Provide the [X, Y] coordinate of the cell's center where the given text is located.  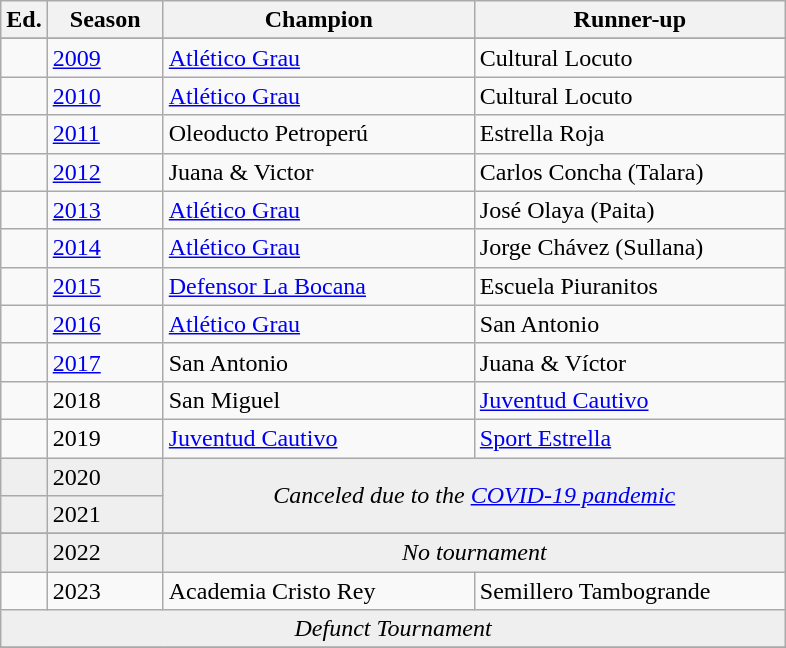
Season [105, 20]
Oleoducto Petroperú [318, 134]
Runner-up [630, 20]
2009 [105, 58]
Ed. [24, 20]
Defunct Tournament [394, 629]
2023 [105, 591]
2012 [105, 172]
2021 [105, 515]
2020 [105, 477]
Canceled due to the COVID-19 pandemic [474, 496]
San Miguel [318, 400]
Semillero Tambogrande [630, 591]
2013 [105, 210]
Jorge Chávez (Sullana) [630, 248]
2017 [105, 362]
Academia Cristo Rey [318, 591]
Juana & Víctor [630, 362]
2019 [105, 438]
Carlos Concha (Talara) [630, 172]
2022 [105, 553]
2015 [105, 286]
Sport Estrella [630, 438]
2011 [105, 134]
No tournament [474, 553]
Juana & Victor [318, 172]
Defensor La Bocana [318, 286]
2014 [105, 248]
2010 [105, 96]
José Olaya (Paita) [630, 210]
Estrella Roja [630, 134]
Champion [318, 20]
2018 [105, 400]
Escuela Piuranitos [630, 286]
2016 [105, 324]
